Find where the given text appears and provide that cell's center as (x, y) coordinate. 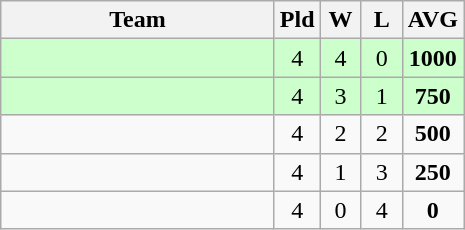
L (382, 20)
250 (432, 172)
1000 (432, 58)
AVG (432, 20)
750 (432, 96)
W (340, 20)
Team (138, 20)
Pld (297, 20)
500 (432, 134)
